Return the [x, y] coordinate for the center point of the cell that contains the specified text.  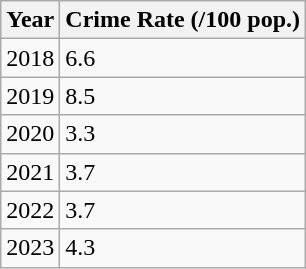
2022 [30, 210]
2020 [30, 134]
6.6 [183, 58]
2021 [30, 172]
3.3 [183, 134]
Crime Rate (/100 pop.) [183, 20]
2018 [30, 58]
8.5 [183, 96]
2019 [30, 96]
4.3 [183, 248]
2023 [30, 248]
Year [30, 20]
